Provide the [X, Y] coordinate of the cell's center where the given text is located.  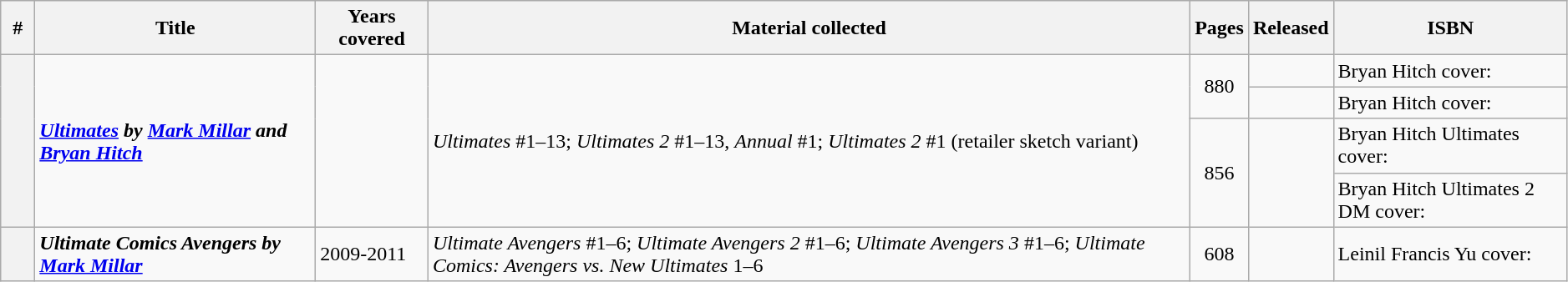
608 [1220, 254]
2009-2011 [373, 254]
856 [1220, 173]
Pages [1220, 28]
Leinil Francis Yu cover: [1450, 254]
Ultimate Comics Avengers by Mark Millar [175, 254]
Bryan Hitch Ultimates 2 DM cover: [1450, 200]
ISBN [1450, 28]
Years covered [373, 28]
Title [175, 28]
Ultimates by Mark Millar and Bryan Hitch [175, 141]
# [18, 28]
880 [1220, 87]
Ultimates #1–13; Ultimates 2 #1–13, Annual #1; Ultimates 2 #1 (retailer sketch variant) [809, 141]
Released [1291, 28]
Ultimate Avengers #1–6; Ultimate Avengers 2 #1–6; Ultimate Avengers 3 #1–6; Ultimate Comics: Avengers vs. New Ultimates 1–6 [809, 254]
Material collected [809, 28]
Bryan Hitch Ultimates cover: [1450, 145]
